Return [X, Y] of the center of cell containing provided text 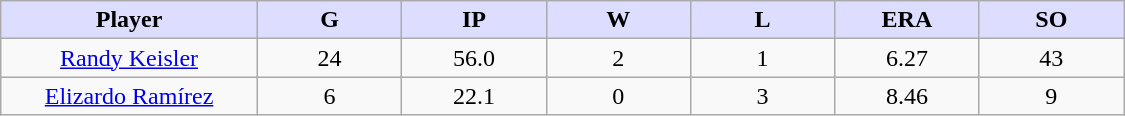
2 [618, 58]
Randy Keisler [130, 58]
SO [1051, 20]
G [329, 20]
56.0 [474, 58]
24 [329, 58]
Elizardo Ramírez [130, 96]
Player [130, 20]
ERA [907, 20]
6.27 [907, 58]
43 [1051, 58]
6 [329, 96]
3 [762, 96]
0 [618, 96]
IP [474, 20]
1 [762, 58]
8.46 [907, 96]
W [618, 20]
L [762, 20]
22.1 [474, 96]
9 [1051, 96]
